Capture the cell that displays the provided text and extract its [x, y] central coordinate. 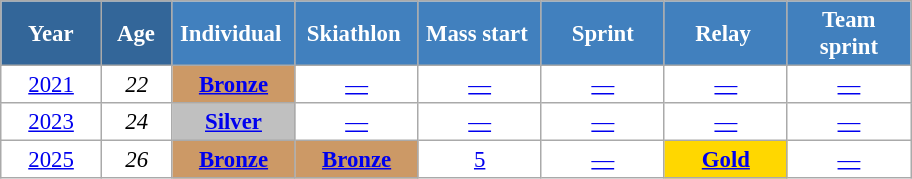
2021 [52, 85]
22 [136, 85]
Skiathlon [356, 34]
2023 [52, 122]
Age [136, 34]
24 [136, 122]
2025 [52, 160]
Gold [726, 160]
5 [480, 160]
Silver [234, 122]
Team sprint [848, 34]
Relay [726, 34]
Year [52, 34]
Mass start [480, 34]
26 [136, 160]
Individual [234, 34]
Sprint [602, 34]
